Locate the cell with the specified text and output its (x, y) center coordinate. 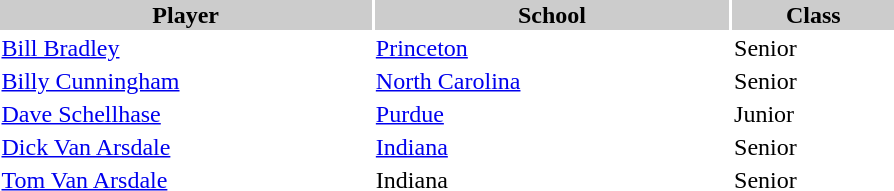
Bill Bradley (186, 48)
Dave Schellhase (186, 114)
Class (814, 15)
Indiana (552, 147)
Billy Cunningham (186, 81)
Junior (814, 114)
Purdue (552, 114)
Player (186, 15)
North Carolina (552, 81)
Princeton (552, 48)
Dick Van Arsdale (186, 147)
School (552, 15)
